Capture the cell that displays the provided text and extract its [X, Y] central coordinate. 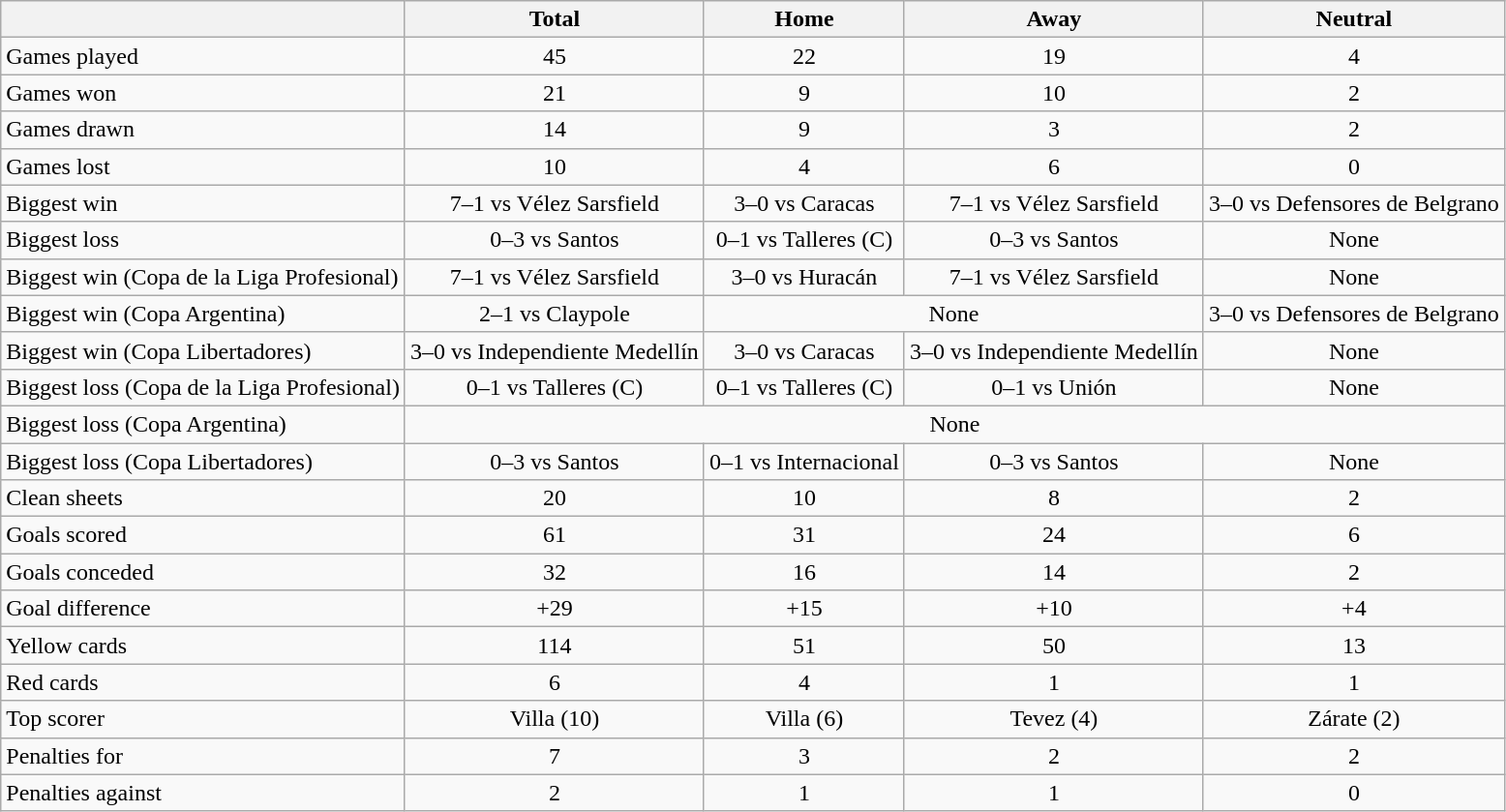
21 [554, 93]
Biggest win (Copa Argentina) [203, 314]
Biggest loss [203, 240]
Biggest win (Copa de la Liga Profesional) [203, 277]
Tevez (4) [1053, 719]
+29 [554, 609]
19 [1053, 56]
Neutral [1353, 19]
+4 [1353, 609]
Penalties for [203, 756]
Goal difference [203, 609]
Biggest loss (Copa Argentina) [203, 424]
16 [803, 572]
114 [554, 646]
Top scorer [203, 719]
8 [1053, 498]
Home [803, 19]
50 [1053, 646]
32 [554, 572]
Goals scored [203, 535]
Games played [203, 56]
Zárate (2) [1353, 719]
Biggest win (Copa Libertadores) [203, 350]
Games drawn [203, 130]
Games won [203, 93]
Yellow cards [203, 646]
24 [1053, 535]
+10 [1053, 609]
Biggest loss (Copa Libertadores) [203, 462]
45 [554, 56]
0–1 vs Unión [1053, 387]
Red cards [203, 682]
51 [803, 646]
22 [803, 56]
Away [1053, 19]
Total [554, 19]
+15 [803, 609]
31 [803, 535]
Penalties against [203, 793]
2–1 vs Claypole [554, 314]
13 [1353, 646]
Villa (6) [803, 719]
61 [554, 535]
Villa (10) [554, 719]
Games lost [203, 166]
Clean sheets [203, 498]
Biggest loss (Copa de la Liga Profesional) [203, 387]
7 [554, 756]
Biggest win [203, 203]
Goals conceded [203, 572]
3–0 vs Huracán [803, 277]
0–1 vs Internacional [803, 462]
20 [554, 498]
